Search for the cell housing the specified text and yield its [X, Y] center coordinate. 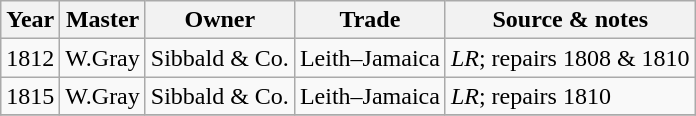
1815 [30, 96]
LR; repairs 1810 [570, 96]
Year [30, 20]
Owner [220, 20]
Trade [370, 20]
Master [103, 20]
Source & notes [570, 20]
LR; repairs 1808 & 1810 [570, 58]
1812 [30, 58]
